Extract the [X, Y] coordinate from the center of the cell holding the provided text.  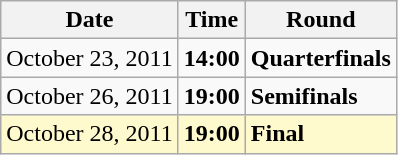
Date [90, 20]
October 26, 2011 [90, 96]
October 23, 2011 [90, 58]
Final [320, 134]
14:00 [212, 58]
Semifinals [320, 96]
Time [212, 20]
October 28, 2011 [90, 134]
Quarterfinals [320, 58]
Round [320, 20]
